Pinpoint the cell where the given text exists, returning its (x, y) midpoint coordinate. 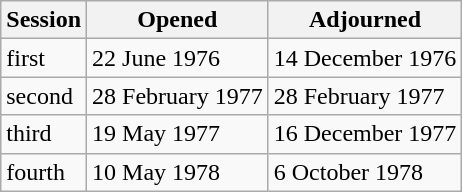
6 October 1978 (365, 172)
third (44, 134)
Opened (178, 20)
Session (44, 20)
10 May 1978 (178, 172)
second (44, 96)
16 December 1977 (365, 134)
Adjourned (365, 20)
19 May 1977 (178, 134)
first (44, 58)
22 June 1976 (178, 58)
14 December 1976 (365, 58)
fourth (44, 172)
